Identify which cell holds the provided text, then report its [X, Y] central coordinate. 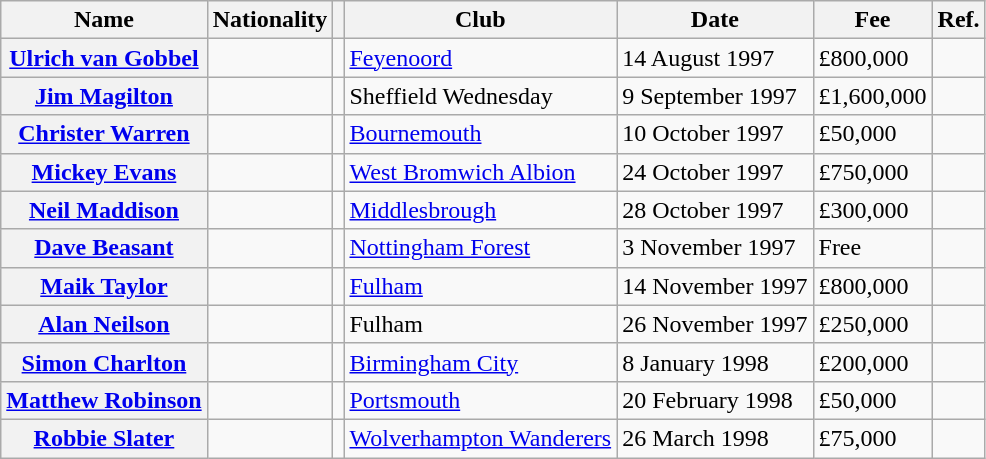
14 August 1997 [715, 58]
Fee [872, 20]
Feyenoord [480, 58]
Simon Charlton [104, 362]
20 February 1998 [715, 400]
£1,600,000 [872, 96]
Jim Magilton [104, 96]
26 March 1998 [715, 438]
Nottingham Forest [480, 248]
£750,000 [872, 172]
28 October 1997 [715, 210]
Date [715, 20]
Dave Beasant [104, 248]
Robbie Slater [104, 438]
West Bromwich Albion [480, 172]
£200,000 [872, 362]
Free [872, 248]
£250,000 [872, 324]
10 October 1997 [715, 134]
Nationality [270, 20]
Neil Maddison [104, 210]
Maik Taylor [104, 286]
3 November 1997 [715, 248]
Club [480, 20]
Birmingham City [480, 362]
Mickey Evans [104, 172]
14 November 1997 [715, 286]
Sheffield Wednesday [480, 96]
Ref. [958, 20]
Wolverhampton Wanderers [480, 438]
Matthew Robinson [104, 400]
Alan Neilson [104, 324]
8 January 1998 [715, 362]
26 November 1997 [715, 324]
9 September 1997 [715, 96]
Name [104, 20]
Ulrich van Gobbel [104, 58]
£300,000 [872, 210]
£75,000 [872, 438]
Bournemouth [480, 134]
Christer Warren [104, 134]
Portsmouth [480, 400]
24 October 1997 [715, 172]
Middlesbrough [480, 210]
